Return the [X, Y] coordinate for the center point of the cell that contains the specified text.  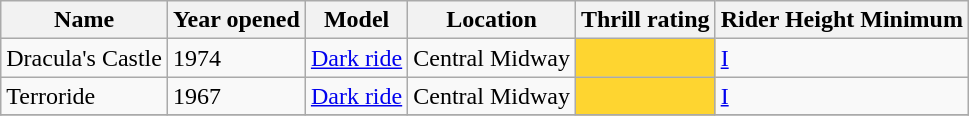
Dracula's Castle [84, 58]
1974 [236, 58]
Terroride [84, 96]
Location [492, 20]
Rider Height Minimum [842, 20]
1967 [236, 96]
Name [84, 20]
Thrill rating [645, 20]
Year opened [236, 20]
Model [356, 20]
